Determine the [X, Y] coordinate at the center of the cell enclosing the given text.  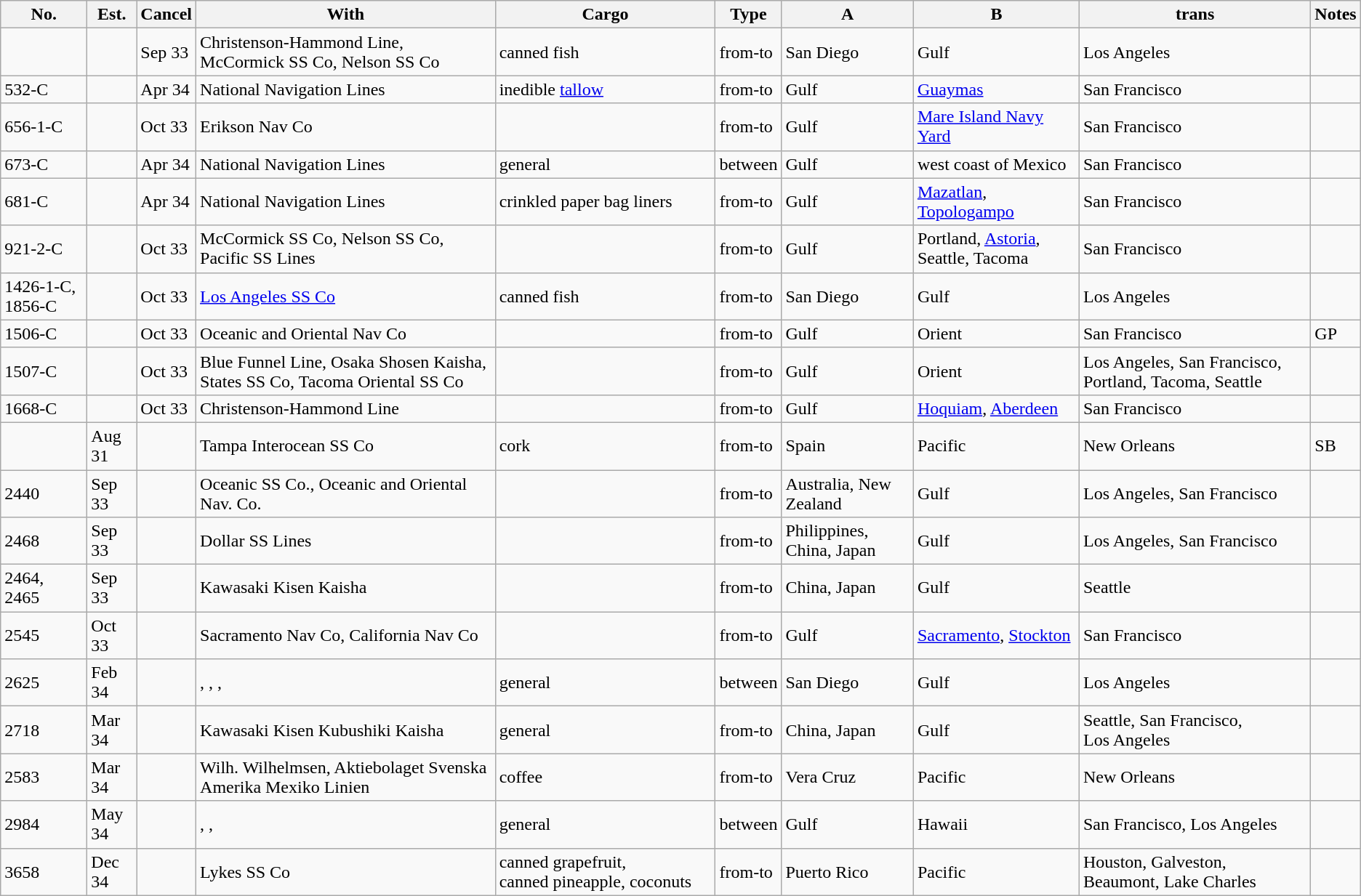
Sacramento Nav Co, California Nav Co [346, 635]
Kawasaki Kisen Kubushiki Kaisha [346, 730]
Aug 31 [112, 446]
No. [44, 15]
Guaymas [996, 89]
coffee [605, 778]
Oceanic and Oriental Nav Co [346, 334]
921-2-C [44, 249]
Puerto Rico [848, 872]
Feb 34 [112, 683]
SB [1336, 446]
681-C [44, 202]
Cancel [166, 15]
Blue Funnel Line, Osaka Shosen Kaisha, States SS Co, Tacoma Oriental SS Co [346, 371]
Mare Island Navy Yard [996, 126]
Tampa Interocean SS Co [346, 446]
2984 [44, 824]
With [346, 15]
Houston, Galveston, Beaumont, Lake Charles [1195, 872]
1506-C [44, 334]
Notes [1336, 15]
Kawasaki Kisen Kaisha [346, 589]
Type [749, 15]
Dollar SS Lines [346, 541]
1426-1-C, 1856-C [44, 296]
3658 [44, 872]
656-1-C [44, 126]
2625 [44, 683]
May 34 [112, 824]
Mazatlan, Topologampo [996, 202]
Los Angeles, San Francisco, Portland, Tacoma, Seattle [1195, 371]
GP [1336, 334]
Est. [112, 15]
2718 [44, 730]
San Francisco, Los Angeles [1195, 824]
Lykes SS Co [346, 872]
Christenson-Hammond Line, McCormick SS Co, Nelson SS Co [346, 52]
Dec 34 [112, 872]
Seattle [1195, 589]
2464, 2465 [44, 589]
Christenson-Hammond Line [346, 408]
2468 [44, 541]
2545 [44, 635]
Wilh. Wilhelmsen, Aktiebolaget Svenska Amerika Mexiko Linien [346, 778]
673-C [44, 164]
west coast of Mexico [996, 164]
Erikson Nav Co [346, 126]
A [848, 15]
Hoquiam, Aberdeen [996, 408]
Australia, New Zealand [848, 493]
, , , [346, 683]
B [996, 15]
Oceanic SS Co., Oceanic and Oriental Nav. Co. [346, 493]
Los Angeles SS Co [346, 296]
trans [1195, 15]
Vera Cruz [848, 778]
McCormick SS Co, Nelson SS Co, Pacific SS Lines [346, 249]
2440 [44, 493]
, , [346, 824]
Portland, Astoria, Seattle, Tacoma [996, 249]
cork [605, 446]
Seattle, San Francisco, Los Angeles [1195, 730]
Philippines, China, Japan [848, 541]
Sacramento, Stockton [996, 635]
crinkled paper bag liners [605, 202]
canned grapefruit, canned pineapple, coconuts [605, 872]
inedible tallow [605, 89]
Cargo [605, 15]
532-C [44, 89]
Spain [848, 446]
Hawaii [996, 824]
2583 [44, 778]
1668-C [44, 408]
1507-C [44, 371]
